Pinpoint the cell where the given text exists, returning its [x, y] midpoint coordinate. 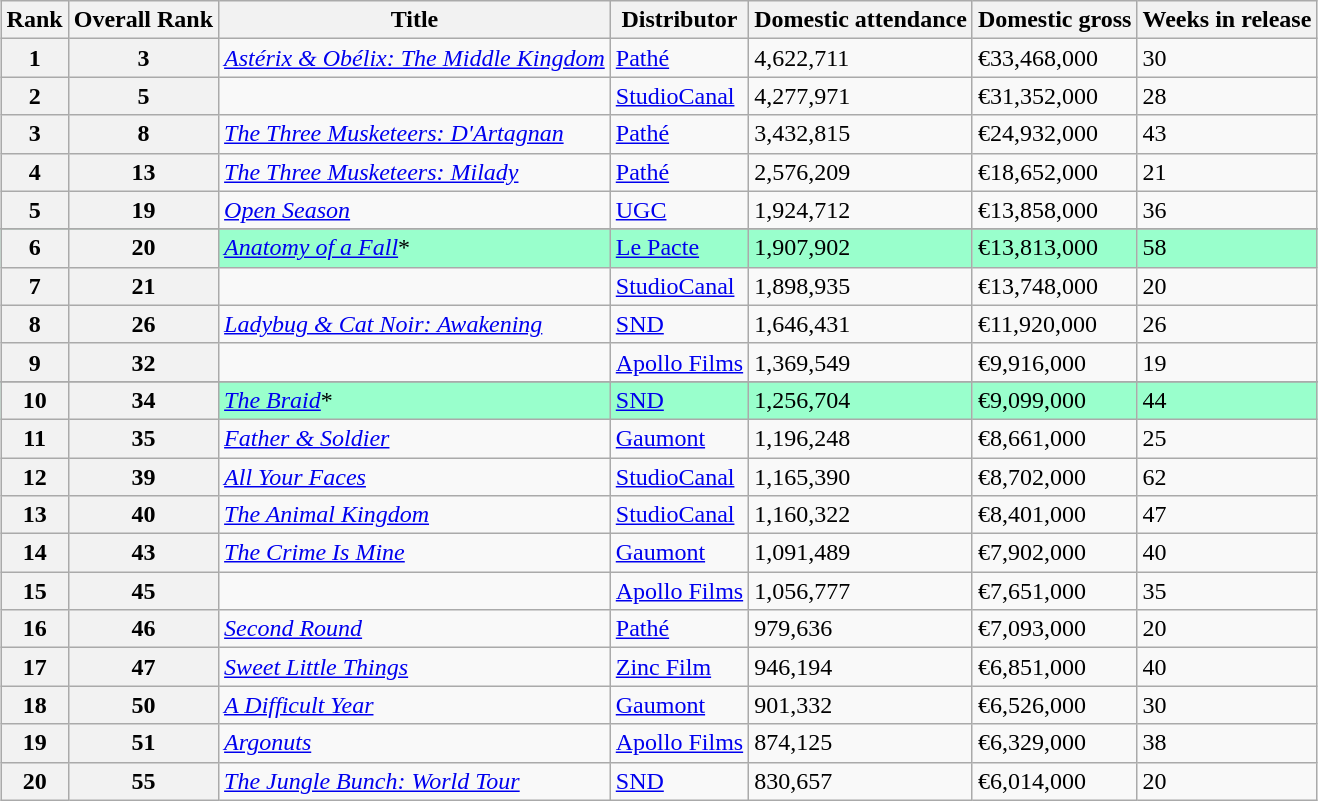
51 [143, 743]
Ladybug & Cat Noir: Awakening [415, 324]
62 [1227, 477]
17 [34, 667]
946,194 [861, 667]
€13,748,000 [1054, 286]
1,646,431 [861, 324]
55 [143, 781]
€9,099,000 [1054, 400]
€8,661,000 [1054, 438]
28 [1227, 96]
901,332 [861, 705]
€33,468,000 [1054, 58]
25 [1227, 438]
38 [1227, 743]
16 [34, 629]
45 [143, 591]
34 [143, 400]
€11,920,000 [1054, 324]
€8,702,000 [1054, 477]
1,256,704 [861, 400]
A Difficult Year [415, 705]
58 [1227, 248]
46 [143, 629]
3,432,815 [861, 134]
6 [34, 248]
€6,014,000 [1054, 781]
Astérix & Obélix: The Middle Kingdom [415, 58]
€24,932,000 [1054, 134]
Argonuts [415, 743]
Sweet Little Things [415, 667]
1,369,549 [861, 362]
The Jungle Bunch: World Tour [415, 781]
€13,858,000 [1054, 210]
4,277,971 [861, 96]
7 [34, 286]
1,160,322 [861, 515]
874,125 [861, 743]
€8,401,000 [1054, 515]
Rank [34, 20]
The Three Musketeers: D'Artagnan [415, 134]
1,056,777 [861, 591]
€6,851,000 [1054, 667]
10 [34, 400]
Le Pacte [679, 248]
14 [34, 553]
50 [143, 705]
Domestic gross [1054, 20]
979,636 [861, 629]
€7,093,000 [1054, 629]
1,091,489 [861, 553]
18 [34, 705]
€7,902,000 [1054, 553]
The Braid* [415, 400]
Overall Rank [143, 20]
€6,526,000 [1054, 705]
Father & Soldier [415, 438]
4 [34, 172]
12 [34, 477]
UGC [679, 210]
Distributor [679, 20]
€7,651,000 [1054, 591]
4,622,711 [861, 58]
Domestic attendance [861, 20]
€31,352,000 [1054, 96]
Zinc Film [679, 667]
1,196,248 [861, 438]
Anatomy of a Fall* [415, 248]
39 [143, 477]
€13,813,000 [1054, 248]
The Three Musketeers: Milady [415, 172]
2 [34, 96]
Title [415, 20]
€9,916,000 [1054, 362]
Open Season [415, 210]
Second Round [415, 629]
Weeks in release [1227, 20]
32 [143, 362]
1 [34, 58]
36 [1227, 210]
44 [1227, 400]
€18,652,000 [1054, 172]
11 [34, 438]
830,657 [861, 781]
All Your Faces [415, 477]
1,165,390 [861, 477]
The Animal Kingdom [415, 515]
The Crime Is Mine [415, 553]
€6,329,000 [1054, 743]
1,898,935 [861, 286]
2,576,209 [861, 172]
15 [34, 591]
1,907,902 [861, 248]
1,924,712 [861, 210]
9 [34, 362]
